Provide the (X, Y) coordinate of the cell's center where the given text is located.  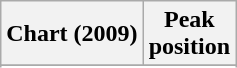
Peakposition (189, 34)
Chart (2009) (72, 34)
